Extract the (X, Y) coordinate from the center of the cell holding the provided text.  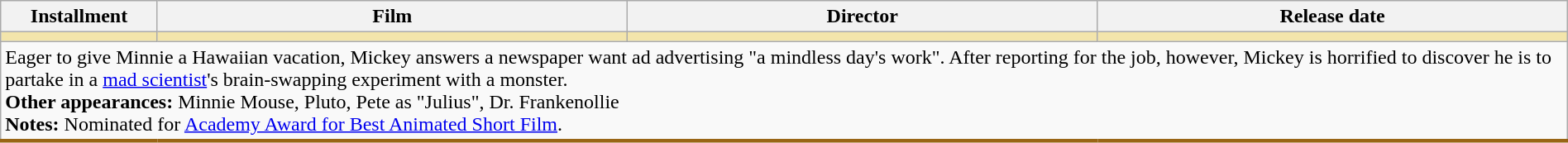
Film (392, 17)
Installment (79, 17)
Release date (1332, 17)
Director (863, 17)
